Output the [x, y] coordinate of the center of the cell containing the given text.  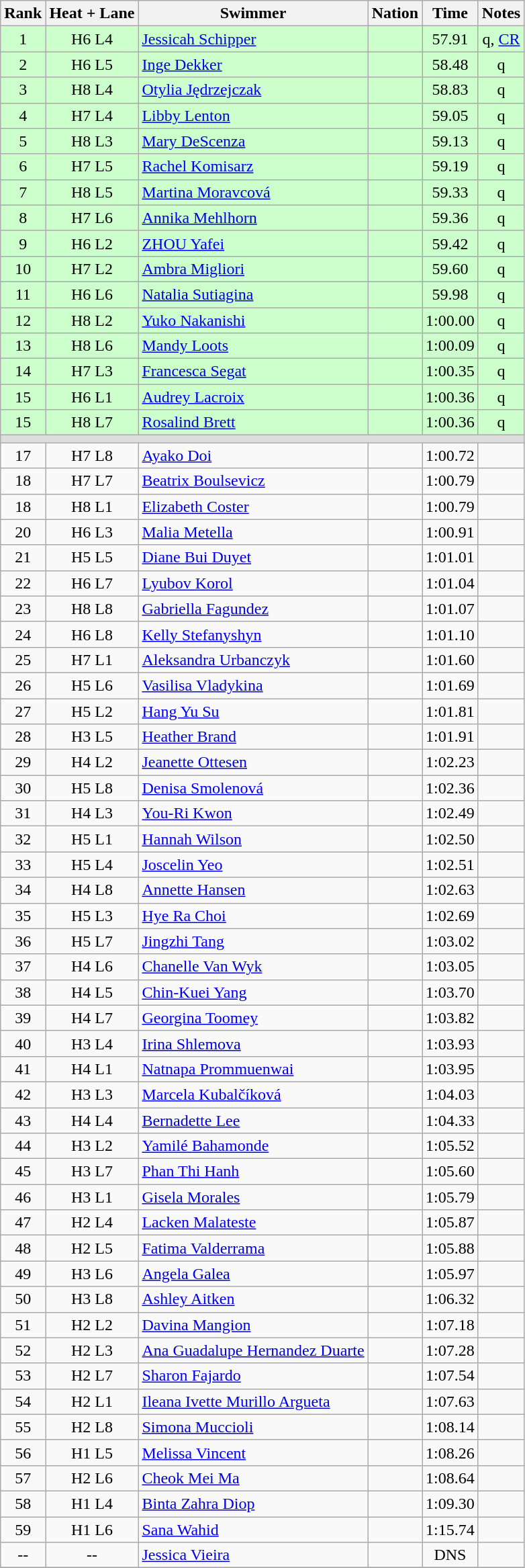
H5 L3 [92, 916]
H8 L2 [92, 320]
H3 L2 [92, 1146]
59.60 [450, 269]
46 [23, 1197]
Denisa Smolenová [253, 788]
H2 L2 [92, 1325]
22 [23, 583]
1:07.28 [450, 1350]
Elizabeth Coster [253, 507]
H4 L3 [92, 814]
Bernadette Lee [253, 1120]
1:15.74 [450, 1530]
Francesca Segat [253, 372]
59.36 [450, 218]
Ana Guadalupe Hernandez Duarte [253, 1350]
24 [23, 634]
Libby Lenton [253, 116]
28 [23, 737]
57 [23, 1478]
1:01.69 [450, 685]
Joscelin Yeo [253, 865]
H2 L5 [92, 1248]
59.98 [450, 294]
H4 L6 [92, 967]
1:04.33 [450, 1120]
30 [23, 788]
Davina Mangion [253, 1325]
Angela Galea [253, 1274]
H8 L3 [92, 141]
20 [23, 532]
H3 L6 [92, 1274]
H6 L8 [92, 634]
Rachel Komisarz [253, 167]
Lyubov Korol [253, 583]
Ashley Aitken [253, 1299]
H2 L3 [92, 1350]
Heat + Lane [92, 13]
Marcela Kubalčíková [253, 1094]
59 [23, 1530]
H1 L5 [92, 1452]
Fatima Valderrama [253, 1248]
H5 L7 [92, 941]
H6 L3 [92, 532]
H4 L8 [92, 890]
8 [23, 218]
35 [23, 916]
42 [23, 1094]
You-Ri Kwon [253, 814]
Swimmer [253, 13]
1:08.64 [450, 1478]
H6 L6 [92, 294]
H3 L8 [92, 1299]
1:02.69 [450, 916]
45 [23, 1172]
H6 L5 [92, 64]
Rosalind Brett [253, 423]
1:02.63 [450, 890]
Chanelle Van Wyk [253, 967]
1:05.87 [450, 1223]
1:06.32 [450, 1299]
Malia Metella [253, 532]
Otylia Jędrzejczak [253, 90]
59.05 [450, 116]
H6 L7 [92, 583]
Hannah Wilson [253, 839]
1:03.02 [450, 941]
50 [23, 1299]
H7 L5 [92, 167]
Sana Wahid [253, 1530]
H5 L4 [92, 865]
H8 L5 [92, 192]
47 [23, 1223]
59.42 [450, 243]
q, CR [501, 39]
1:02.23 [450, 763]
Jingzhi Tang [253, 941]
H7 L6 [92, 218]
12 [23, 320]
H7 L2 [92, 269]
Natalia Sutiagina [253, 294]
Natnapa Prommuenwai [253, 1069]
14 [23, 372]
H8 L7 [92, 423]
59.13 [450, 141]
H8 L1 [92, 507]
Yamilé Bahamonde [253, 1146]
Annika Mehlhorn [253, 218]
Annette Hansen [253, 890]
1:00.72 [450, 455]
32 [23, 839]
11 [23, 294]
59.33 [450, 192]
Ayako Doi [253, 455]
21 [23, 558]
25 [23, 660]
1:01.07 [450, 609]
DNS [450, 1555]
54 [23, 1401]
51 [23, 1325]
27 [23, 711]
H3 L4 [92, 1043]
1:04.03 [450, 1094]
53 [23, 1376]
1:01.10 [450, 634]
H2 L6 [92, 1478]
Mandy Loots [253, 346]
Chin-Kuei Yang [253, 992]
Binta Zahra Diop [253, 1504]
Yuko Nakanishi [253, 320]
Rank [23, 13]
H7 L3 [92, 372]
23 [23, 609]
Diane Bui Duyet [253, 558]
Jeanette Ottesen [253, 763]
1:03.93 [450, 1043]
57.91 [450, 39]
Inge Dekker [253, 64]
13 [23, 346]
43 [23, 1120]
38 [23, 992]
39 [23, 1018]
1:01.91 [450, 737]
Lacken Malateste [253, 1223]
1:05.79 [450, 1197]
H7 L8 [92, 455]
H4 L2 [92, 763]
H7 L4 [92, 116]
H3 L7 [92, 1172]
1:01.04 [450, 583]
3 [23, 90]
1:08.14 [450, 1427]
H3 L1 [92, 1197]
Irina Shlemova [253, 1043]
H6 L4 [92, 39]
Vasilisa Vladykina [253, 685]
7 [23, 192]
H2 L4 [92, 1223]
1:05.60 [450, 1172]
9 [23, 243]
1:05.52 [450, 1146]
33 [23, 865]
H1 L6 [92, 1530]
H4 L7 [92, 1018]
10 [23, 269]
52 [23, 1350]
H8 L6 [92, 346]
H5 L6 [92, 685]
H5 L5 [92, 558]
49 [23, 1274]
1:07.18 [450, 1325]
1 [23, 39]
58.48 [450, 64]
H1 L4 [92, 1504]
1:05.97 [450, 1274]
Hye Ra Choi [253, 916]
1:01.01 [450, 558]
Martina Moravcová [253, 192]
H2 L8 [92, 1427]
1:00.35 [450, 372]
1:00.09 [450, 346]
Melissa Vincent [253, 1452]
2 [23, 64]
29 [23, 763]
59.19 [450, 167]
1:02.49 [450, 814]
1:03.05 [450, 967]
36 [23, 941]
H4 L4 [92, 1120]
41 [23, 1069]
44 [23, 1146]
H3 L3 [92, 1094]
1:05.88 [450, 1248]
1:03.82 [450, 1018]
Jessicah Schipper [253, 39]
Phan Thi Hanh [253, 1172]
Mary DeScenza [253, 141]
Heather Brand [253, 737]
Ambra Migliori [253, 269]
Gisela Morales [253, 1197]
40 [23, 1043]
58 [23, 1504]
ZHOU Yafei [253, 243]
H2 L7 [92, 1376]
1:08.26 [450, 1452]
H4 L1 [92, 1069]
1:01.81 [450, 711]
H8 L4 [92, 90]
5 [23, 141]
H2 L1 [92, 1401]
Beatrix Boulsevicz [253, 481]
Sharon Fajardo [253, 1376]
Audrey Lacroix [253, 397]
Aleksandra Urbanczyk [253, 660]
Jessica Vieira [253, 1555]
Simona Muccioli [253, 1427]
26 [23, 685]
H8 L8 [92, 609]
H5 L8 [92, 788]
H5 L2 [92, 711]
H6 L1 [92, 397]
Nation [395, 13]
17 [23, 455]
H3 L5 [92, 737]
Gabriella Fagundez [253, 609]
H5 L1 [92, 839]
Cheok Mei Ma [253, 1478]
58.83 [450, 90]
H7 L7 [92, 481]
37 [23, 967]
Kelly Stefanyshyn [253, 634]
1:09.30 [450, 1504]
H6 L2 [92, 243]
1:01.60 [450, 660]
Georgina Toomey [253, 1018]
H4 L5 [92, 992]
H7 L1 [92, 660]
34 [23, 890]
4 [23, 116]
55 [23, 1427]
Hang Yu Su [253, 711]
6 [23, 167]
Ileana Ivette Murillo Argueta [253, 1401]
48 [23, 1248]
1:00.00 [450, 320]
1:00.91 [450, 532]
Time [450, 13]
31 [23, 814]
1:03.95 [450, 1069]
1:03.70 [450, 992]
1:07.63 [450, 1401]
1:02.36 [450, 788]
Notes [501, 13]
1:02.51 [450, 865]
1:07.54 [450, 1376]
56 [23, 1452]
1:02.50 [450, 839]
